Capture the cell that displays the provided text and extract its (X, Y) central coordinate. 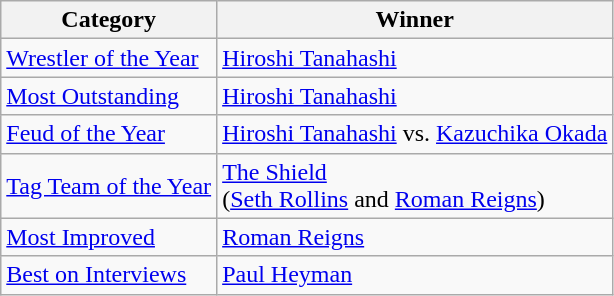
Winner (415, 20)
Category (109, 20)
Wrestler of the Year (109, 58)
Feud of the Year (109, 134)
Tag Team of the Year (109, 186)
Most Improved (109, 237)
The Shield(Seth Rollins and Roman Reigns) (415, 186)
Hiroshi Tanahashi vs. Kazuchika Okada (415, 134)
Most Outstanding (109, 96)
Best on Interviews (109, 275)
Paul Heyman (415, 275)
Roman Reigns (415, 237)
